Detect which cell encompasses the target text, then output its [x, y] center coordinate. 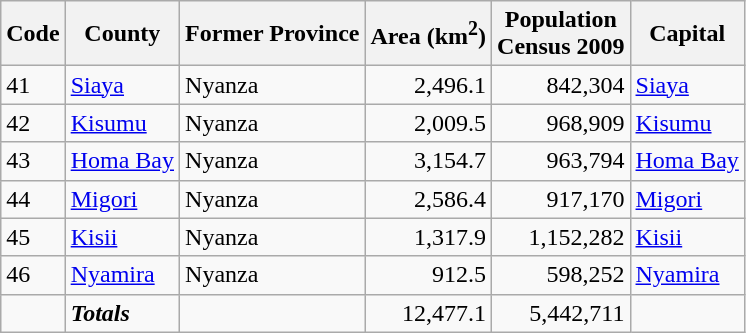
45 [33, 237]
Area (km2) [428, 34]
44 [33, 199]
963,794 [561, 161]
46 [33, 275]
5,442,711 [561, 313]
County [122, 34]
2,496.1 [428, 85]
2,586.4 [428, 199]
917,170 [561, 199]
Totals [122, 313]
42 [33, 123]
43 [33, 161]
912.5 [428, 275]
Code [33, 34]
12,477.1 [428, 313]
598,252 [561, 275]
3,154.7 [428, 161]
41 [33, 85]
Capital [687, 34]
1,152,282 [561, 237]
842,304 [561, 85]
Former Province [272, 34]
968,909 [561, 123]
PopulationCensus 2009 [561, 34]
2,009.5 [428, 123]
1,317.9 [428, 237]
